Return [x, y] of the center of cell containing provided text 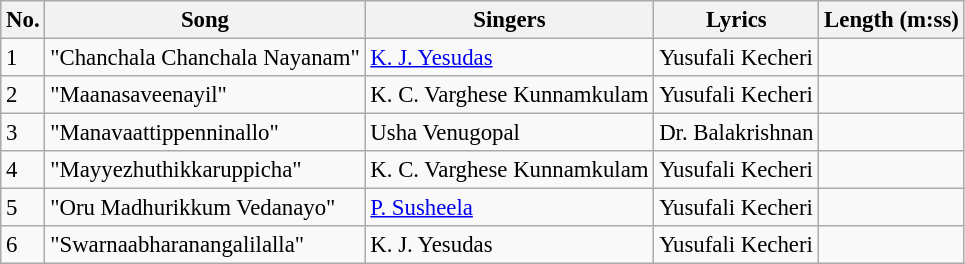
"Mayyezhuthikkaruppicha" [205, 170]
4 [23, 170]
"Manavaattippenninallo" [205, 133]
No. [23, 20]
Lyrics [736, 20]
"Swarnaabharanangalilalla" [205, 245]
3 [23, 133]
Singers [510, 20]
Dr. Balakrishnan [736, 133]
"Maanasaveenayil" [205, 95]
P. Susheela [510, 208]
Song [205, 20]
"Chanchala Chanchala Nayanam" [205, 58]
Length (m:ss) [892, 20]
"Oru Madhurikkum Vedanayo" [205, 208]
2 [23, 95]
Usha Venugopal [510, 133]
5 [23, 208]
6 [23, 245]
1 [23, 58]
